Output the [x, y] coordinate of the center of the cell containing the given text.  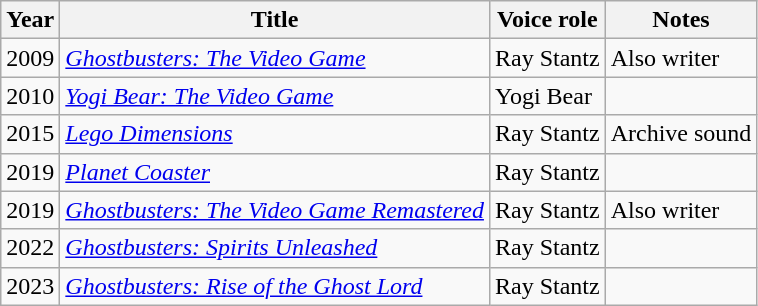
2009 [30, 58]
Title [275, 20]
Ghostbusters: The Video Game Remastered [275, 210]
Voice role [547, 20]
Planet Coaster [275, 172]
2015 [30, 134]
2023 [30, 286]
Yogi Bear [547, 96]
Year [30, 20]
Ghostbusters: Spirits Unleashed [275, 248]
Lego Dimensions [275, 134]
Notes [681, 20]
Ghostbusters: The Video Game [275, 58]
Yogi Bear: The Video Game [275, 96]
Archive sound [681, 134]
2022 [30, 248]
2010 [30, 96]
Ghostbusters: Rise of the Ghost Lord [275, 286]
